From the cell containing the given text, extract its center point as (X, Y) coordinate. 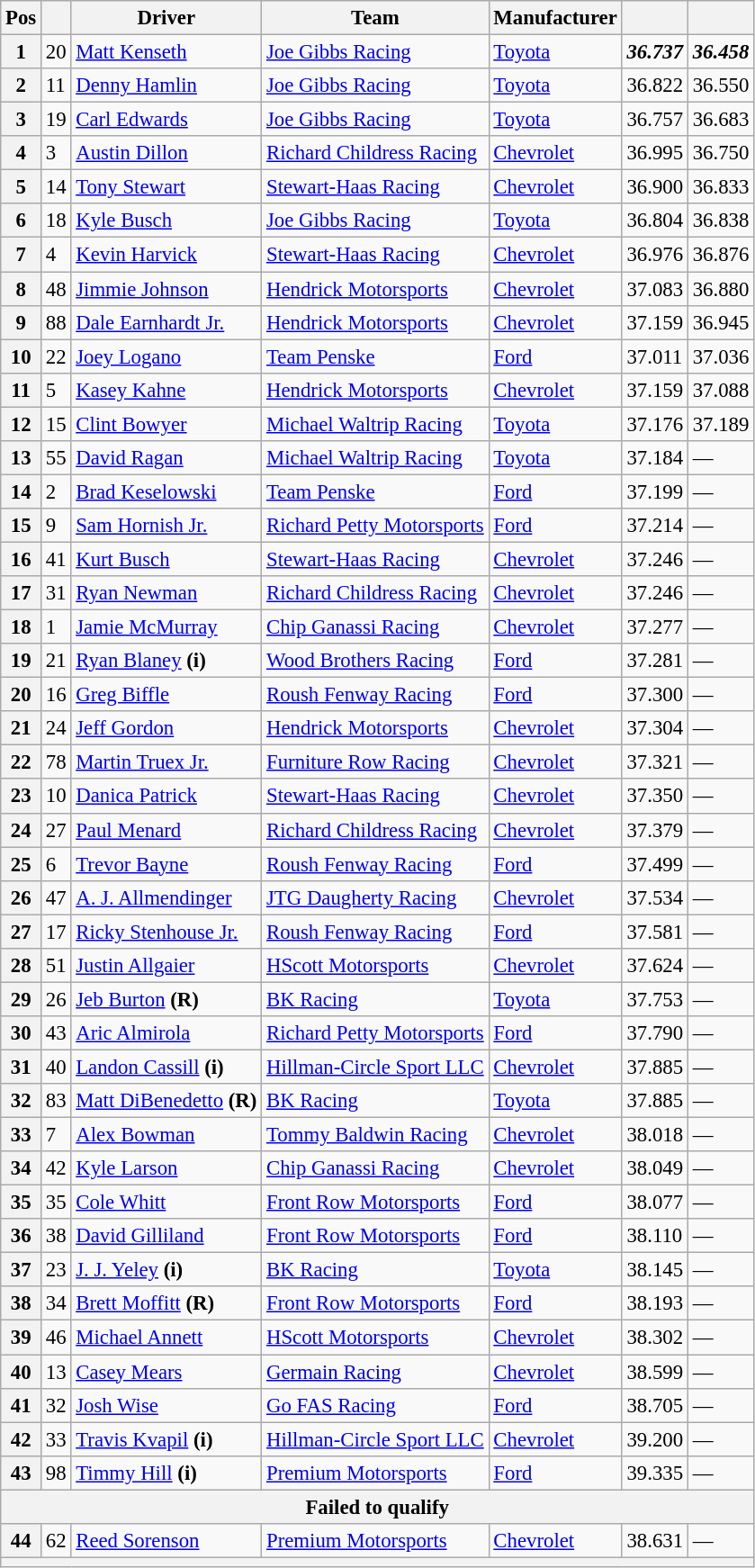
Kyle Larson (166, 1168)
Germain Racing (375, 1372)
88 (56, 322)
37.281 (655, 661)
Matt Kenseth (166, 52)
Dale Earnhardt Jr. (166, 322)
Go FAS Racing (375, 1405)
Trevor Bayne (166, 864)
38.599 (655, 1372)
36.822 (655, 86)
37.189 (720, 424)
36.976 (655, 255)
38.110 (655, 1236)
37.499 (655, 864)
Driver (166, 18)
37 (22, 1270)
Landon Cassill (i) (166, 1067)
36.880 (720, 289)
Reed Sorenson (166, 1541)
Joey Logano (166, 356)
36.945 (720, 322)
38.018 (655, 1135)
Austin Dillon (166, 153)
38.077 (655, 1203)
36.833 (720, 187)
39.200 (655, 1439)
36.683 (720, 120)
38.302 (655, 1338)
12 (22, 424)
38.705 (655, 1405)
38.631 (655, 1541)
37.300 (655, 695)
36 (22, 1236)
Sam Hornish Jr. (166, 526)
Alex Bowman (166, 1135)
Pos (22, 18)
37.176 (655, 424)
Michael Annett (166, 1338)
78 (56, 762)
30 (22, 1033)
Kasey Kahne (166, 390)
Wood Brothers Racing (375, 661)
Team (375, 18)
47 (56, 897)
David Ragan (166, 458)
39 (22, 1338)
Jamie McMurray (166, 627)
37.350 (655, 797)
Casey Mears (166, 1372)
Greg Biffle (166, 695)
Jeb Burton (R) (166, 999)
29 (22, 999)
37.083 (655, 289)
36.458 (720, 52)
28 (22, 966)
37.790 (655, 1033)
Cole Whitt (166, 1203)
39.335 (655, 1473)
37.214 (655, 526)
98 (56, 1473)
55 (56, 458)
Justin Allgaier (166, 966)
37.753 (655, 999)
Jimmie Johnson (166, 289)
Aric Almirola (166, 1033)
Clint Bowyer (166, 424)
David Gilliland (166, 1236)
51 (56, 966)
38.145 (655, 1270)
Matt DiBenedetto (R) (166, 1101)
Tommy Baldwin Racing (375, 1135)
Paul Menard (166, 830)
JTG Daugherty Racing (375, 897)
Jeff Gordon (166, 728)
25 (22, 864)
37.011 (655, 356)
Timmy Hill (i) (166, 1473)
37.379 (655, 830)
37.304 (655, 728)
36.876 (720, 255)
Ryan Newman (166, 593)
Ryan Blaney (i) (166, 661)
38.193 (655, 1304)
37.036 (720, 356)
38.049 (655, 1168)
48 (56, 289)
Brad Keselowski (166, 491)
Martin Truex Jr. (166, 762)
37.624 (655, 966)
36.737 (655, 52)
Manufacturer (555, 18)
37.534 (655, 897)
36.804 (655, 221)
46 (56, 1338)
Kyle Busch (166, 221)
36.750 (720, 153)
36.550 (720, 86)
36.838 (720, 221)
62 (56, 1541)
37.088 (720, 390)
Kevin Harvick (166, 255)
36.900 (655, 187)
Carl Edwards (166, 120)
Brett Moffitt (R) (166, 1304)
Travis Kvapil (i) (166, 1439)
A. J. Allmendinger (166, 897)
Ricky Stenhouse Jr. (166, 932)
83 (56, 1101)
Kurt Busch (166, 559)
37.277 (655, 627)
37.581 (655, 932)
Josh Wise (166, 1405)
J. J. Yeley (i) (166, 1270)
Tony Stewart (166, 187)
37.321 (655, 762)
44 (22, 1541)
8 (22, 289)
37.184 (655, 458)
36.995 (655, 153)
37.199 (655, 491)
Danica Patrick (166, 797)
Furniture Row Racing (375, 762)
36.757 (655, 120)
Denny Hamlin (166, 86)
Failed to qualify (378, 1507)
